Return (X, Y) of the center of cell containing provided text 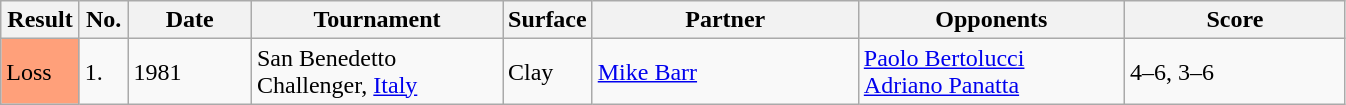
San Benedetto Challenger, Italy (376, 72)
Mike Barr (725, 72)
Date (190, 20)
Loss (40, 72)
Opponents (991, 20)
1. (104, 72)
Paolo Bertolucci Adriano Panatta (991, 72)
No. (104, 20)
Result (40, 20)
Partner (725, 20)
Surface (547, 20)
Score (1234, 20)
1981 (190, 72)
4–6, 3–6 (1234, 72)
Tournament (376, 20)
Clay (547, 72)
